Extract the (x, y) coordinate from the center of the cell holding the provided text.  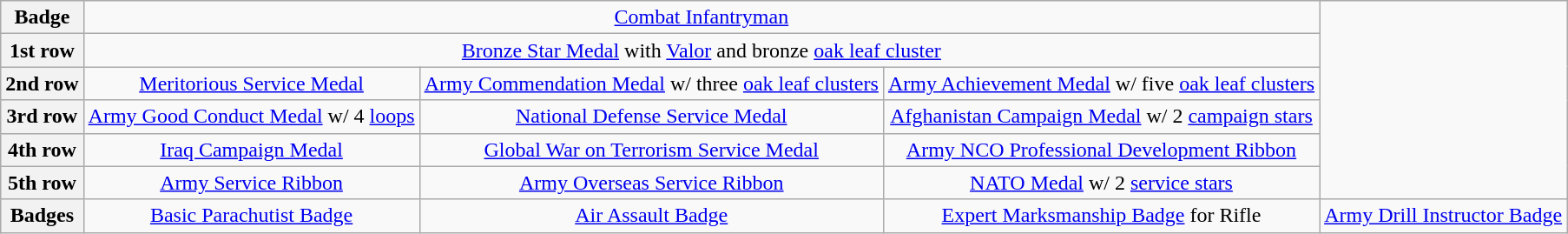
Meritorious Service Medal (252, 84)
3rd row (42, 117)
Air Assault Badge (651, 216)
Combat Infantryman (702, 17)
Iraq Campaign Medal (252, 150)
Army Service Ribbon (252, 183)
2nd row (42, 84)
Bronze Star Medal with Valor and bronze oak leaf cluster (702, 50)
Badges (42, 216)
1st row (42, 50)
Badge (42, 17)
Army Drill Instructor Badge (1443, 216)
Army Overseas Service Ribbon (651, 183)
Basic Parachutist Badge (252, 216)
4th row (42, 150)
Army Commendation Medal w/ three oak leaf clusters (651, 84)
5th row (42, 183)
Army Good Conduct Medal w/ 4 loops (252, 117)
Global War on Terrorism Service Medal (651, 150)
Expert Marksmanship Badge for Rifle (1101, 216)
Army NCO Professional Development Ribbon (1101, 150)
NATO Medal w/ 2 service stars (1101, 183)
Army Achievement Medal w/ five oak leaf clusters (1101, 84)
Afghanistan Campaign Medal w/ 2 campaign stars (1101, 117)
National Defense Service Medal (651, 117)
